Pinpoint the cell where the given text exists, returning its [x, y] midpoint coordinate. 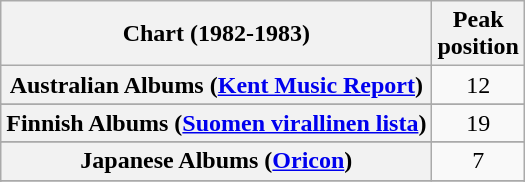
7 [478, 161]
Finnish Albums (Suomen virallinen lista) [216, 123]
19 [478, 123]
Japanese Albums (Oricon) [216, 161]
Peak position [478, 34]
Australian Albums (Kent Music Report) [216, 85]
Chart (1982-1983) [216, 34]
12 [478, 85]
